Scan for the cell matching the given text and deliver its (x, y) coordinate at center. 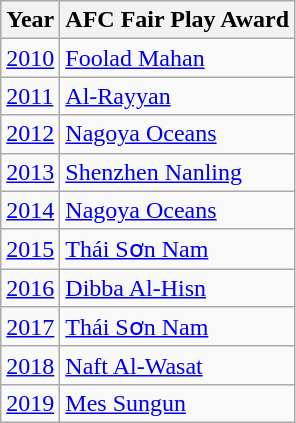
2012 (30, 134)
2015 (30, 249)
Mes Sungun (178, 403)
Foolad Mahan (178, 58)
Naft Al-Wasat (178, 365)
2017 (30, 327)
2019 (30, 403)
2016 (30, 288)
2011 (30, 96)
Shenzhen Nanling (178, 172)
2013 (30, 172)
2014 (30, 210)
AFC Fair Play Award (178, 20)
Year (30, 20)
Dibba Al-Hisn (178, 288)
2010 (30, 58)
Al-Rayyan (178, 96)
2018 (30, 365)
